Detect which cell encompasses the target text, then output its [X, Y] center coordinate. 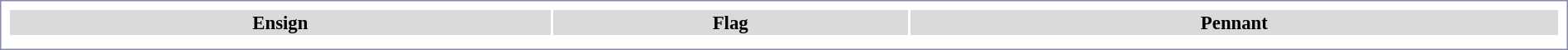
Flag [731, 22]
Ensign [280, 22]
Pennant [1234, 22]
